Capture the cell that displays the provided text and extract its (x, y) central coordinate. 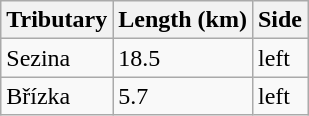
Tributary (57, 20)
5.7 (183, 96)
18.5 (183, 58)
Sezina (57, 58)
Length (km) (183, 20)
Břízka (57, 96)
Side (280, 20)
